Detect which cell encompasses the target text, then output its [x, y] center coordinate. 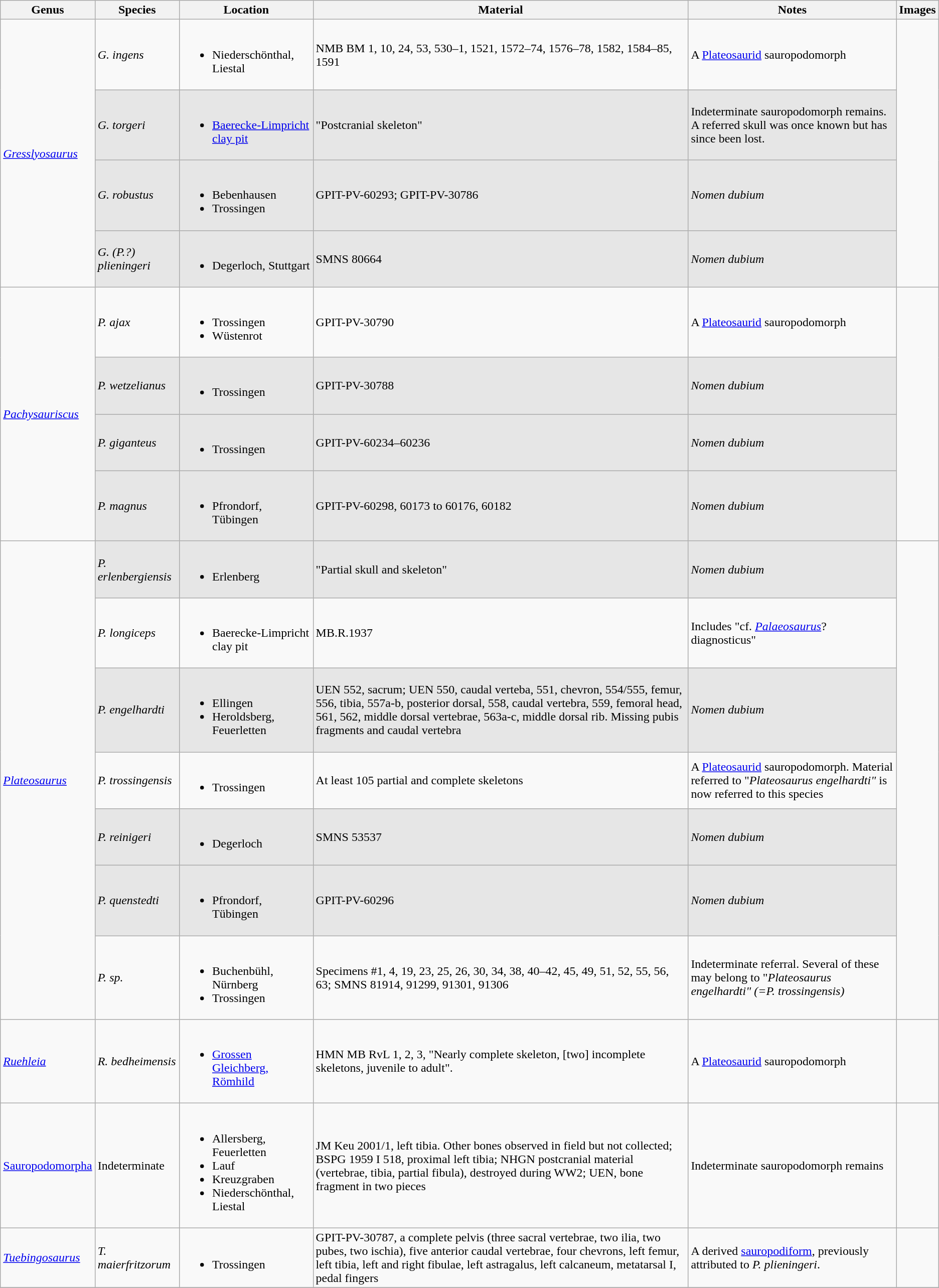
P. trossingensis [137, 780]
Degerloch, Stuttgart [246, 259]
Pachysauriscus [48, 414]
Material [501, 10]
Plateosaurus [48, 780]
G. ingens [137, 55]
Allersberg, FeuerlettenLaufKreuzgrabenNiederschönthal, Liestal [246, 1166]
Notes [793, 10]
MB.R.1937 [501, 633]
P. engelhardti [137, 709]
GPIT-PV-60296 [501, 901]
Species [137, 10]
Images [917, 10]
Tuebingosaurus [48, 1257]
GPIT-PV-60234–60236 [501, 443]
EllingenHeroldsberg, Feuerletten [246, 709]
P. reinigeri [137, 837]
P. magnus [137, 506]
P. wetzelianus [137, 385]
At least 105 partial and complete skeletons [501, 780]
Genus [48, 10]
SMNS 53537 [501, 837]
GPIT-PV-30788 [501, 385]
G. (P.?) plieningeri [137, 259]
Indeterminate sauropodomorph remains [793, 1166]
P. quenstedti [137, 901]
R. bedheimensis [137, 1062]
A derived sauropodiform, previously attributed to P. plieningeri. [793, 1257]
Grossen Gleichberg, Römhild [246, 1062]
Ruehleia [48, 1062]
P. erlenbergiensis [137, 569]
Location [246, 10]
HMN MB RvL 1, 2, 3, "Nearly complete skeleton, [two] incomplete skeletons, juvenile to adult". [501, 1062]
Indeterminate sauropodomorph remains. A referred skull was once known but has since been lost. [793, 125]
NMB BM 1, 10, 24, 53, 530–1, 1521, 1572–74, 1576–78, 1582, 1584–85, 1591 [501, 55]
Gresslyosaurus [48, 154]
Specimens #1, 4, 19, 23, 25, 26, 30, 34, 38, 40–42, 45, 49, 51, 52, 55, 56, 63; SMNS 81914, 91299, 91301, 91306 [501, 977]
T. maierfritzorum [137, 1257]
SMNS 80664 [501, 259]
"Partial skull and skeleton" [501, 569]
G. torgeri [137, 125]
GPIT-PV-60293; GPIT-PV-30786 [501, 195]
"Postcranial skeleton" [501, 125]
Erlenberg [246, 569]
Includes "cf. Palaeosaurus? diagnosticus" [793, 633]
G. robustus [137, 195]
Buchenbühl, NürnbergTrossingen [246, 977]
Degerloch [246, 837]
P. sp. [137, 977]
GPIT-PV-60298, 60173 to 60176, 60182 [501, 506]
P. ajax [137, 322]
A Plateosaurid sauropodomorph. Material referred to "Plateosaurus engelhardti" is now referred to this species [793, 780]
Indeterminate referral. Several of these may belong to "Plateosaurus engelhardti" (=P. trossingensis) [793, 977]
P. longiceps [137, 633]
Sauropodomorpha [48, 1166]
Niederschönthal, Liestal [246, 55]
TrossingenWüstenrot [246, 322]
Indeterminate [137, 1166]
P. giganteus [137, 443]
GPIT-PV-30790 [501, 322]
BebenhausenTrossingen [246, 195]
